Search for the cell housing the specified text and yield its (x, y) center coordinate. 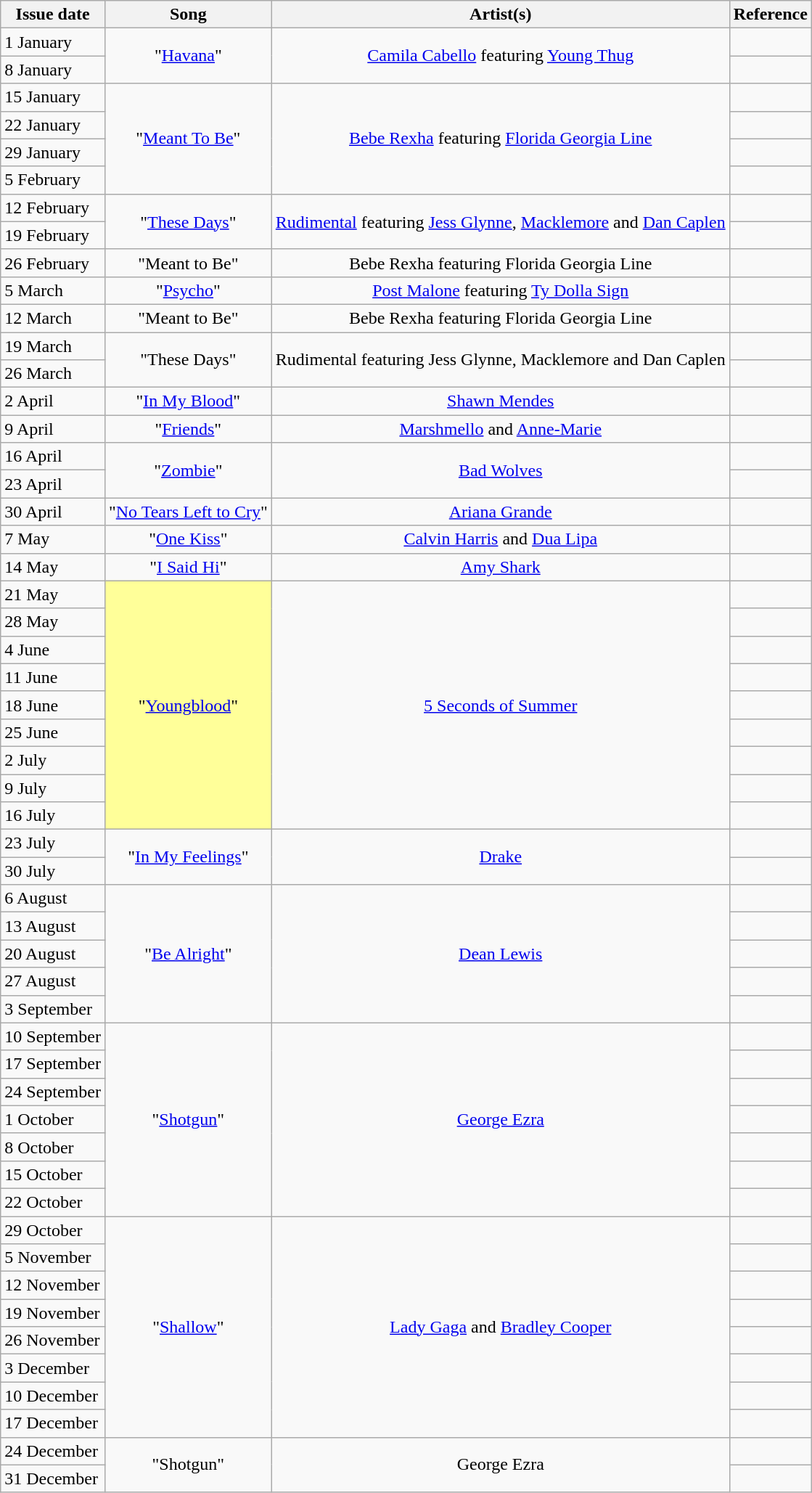
10 September (53, 1036)
2 April (53, 401)
30 April (53, 512)
Calvin Harris and Dua Lipa (501, 539)
11 June (53, 677)
5 Seconds of Summer (501, 705)
Dean Lewis (501, 954)
17 December (53, 1423)
5 March (53, 290)
1 October (53, 1119)
5 February (53, 180)
7 May (53, 539)
Camila Cabello featuring Young Thug (501, 56)
3 September (53, 1009)
"Be Alright" (188, 954)
15 October (53, 1174)
6 August (53, 899)
8 October (53, 1147)
13 August (53, 926)
15 January (53, 97)
12 March (53, 318)
16 April (53, 457)
Issue date (53, 15)
14 May (53, 567)
19 February (53, 235)
"Youngblood" (188, 705)
Song (188, 15)
24 December (53, 1451)
Reference (771, 15)
Artist(s) (501, 15)
21 May (53, 594)
29 October (53, 1230)
Shawn Mendes (501, 401)
27 August (53, 981)
26 February (53, 263)
31 December (53, 1478)
8 January (53, 70)
23 July (53, 843)
9 April (53, 429)
Bad Wolves (501, 470)
"Meant To Be" (188, 139)
"Psycho" (188, 290)
3 December (53, 1368)
9 July (53, 788)
Ariana Grande (501, 512)
10 December (53, 1396)
"Zombie" (188, 470)
26 November (53, 1341)
"I Said Hi" (188, 567)
19 March (53, 346)
"Havana" (188, 56)
22 January (53, 125)
"Friends" (188, 429)
"One Kiss" (188, 539)
23 April (53, 484)
20 August (53, 954)
24 September (53, 1092)
"In My Feelings" (188, 857)
4 June (53, 650)
2 July (53, 760)
29 January (53, 152)
"In My Blood" (188, 401)
12 February (53, 208)
25 June (53, 732)
28 May (53, 622)
Post Malone featuring Ty Dolla Sign (501, 290)
"Shallow" (188, 1327)
22 October (53, 1202)
Amy Shark (501, 567)
"No Tears Left to Cry" (188, 512)
12 November (53, 1285)
30 July (53, 871)
1 January (53, 42)
5 November (53, 1258)
26 March (53, 374)
16 July (53, 816)
18 June (53, 705)
Lady Gaga and Bradley Cooper (501, 1327)
17 September (53, 1064)
Marshmello and Anne-Marie (501, 429)
19 November (53, 1313)
Drake (501, 857)
